Scan for the cell matching the given text and deliver its [X, Y] coordinate at center. 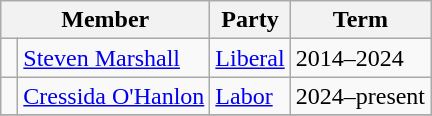
Steven Marshall [114, 58]
Cressida O'Hanlon [114, 96]
Term [360, 20]
Liberal [250, 58]
Member [106, 20]
Labor [250, 96]
2024–present [360, 96]
2014–2024 [360, 58]
Party [250, 20]
